From the cell containing the given text, extract its center point as [x, y] coordinate. 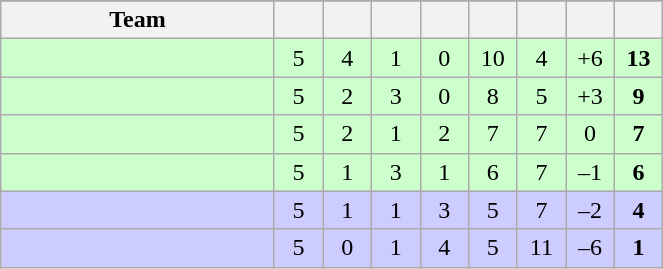
13 [638, 58]
9 [638, 96]
+3 [590, 96]
–1 [590, 172]
–6 [590, 248]
–2 [590, 210]
Team [138, 20]
10 [494, 58]
+6 [590, 58]
11 [542, 248]
8 [494, 96]
